Extract the (X, Y) coordinate from the center of the cell holding the provided text.  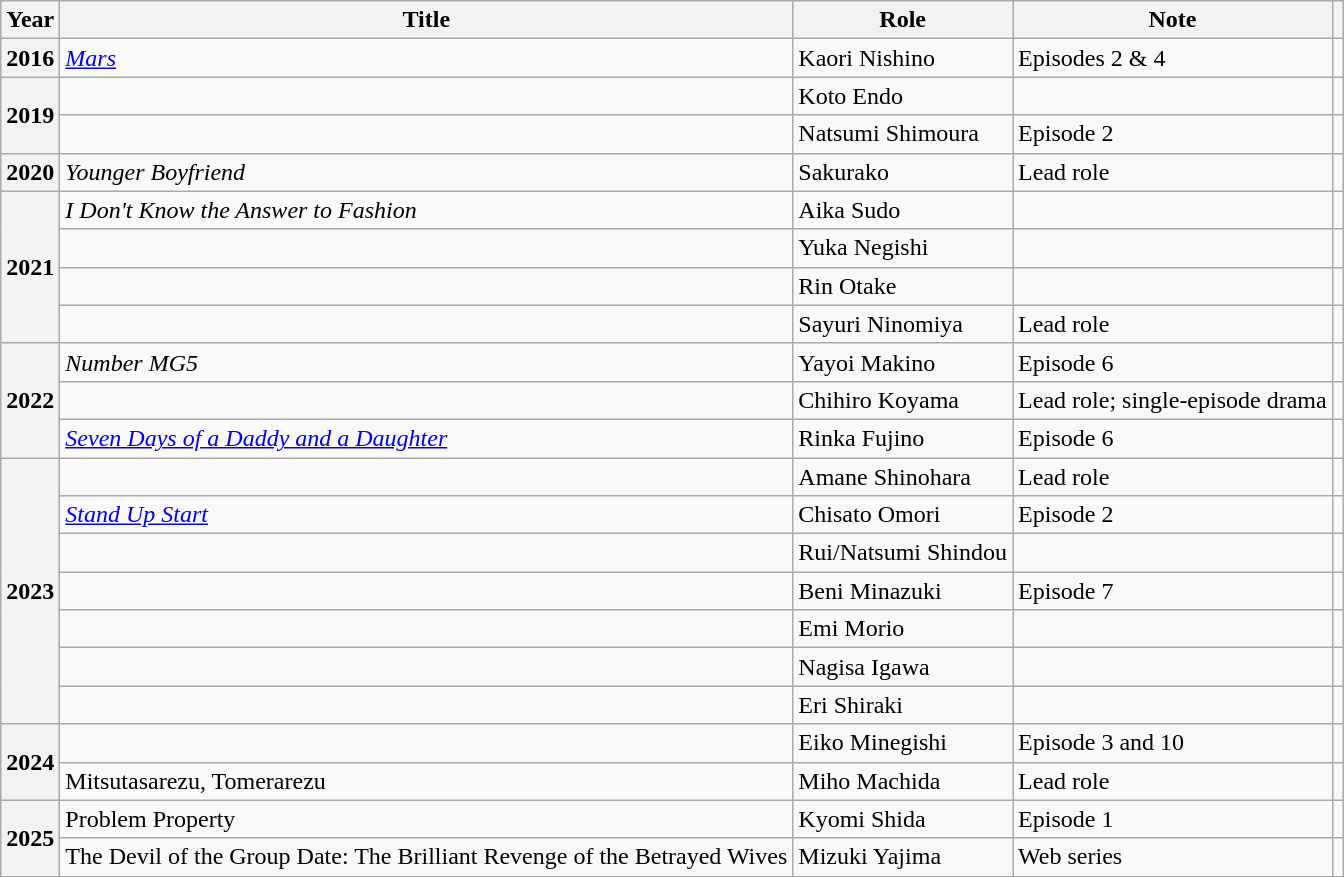
2022 (30, 400)
Natsumi Shimoura (903, 134)
2023 (30, 591)
I Don't Know the Answer to Fashion (426, 210)
Lead role; single-episode drama (1173, 400)
Seven Days of a Daddy and a Daughter (426, 438)
Beni Minazuki (903, 591)
Episode 3 and 10 (1173, 743)
2016 (30, 58)
Sakurako (903, 172)
Mitsutasarezu, Tomerarezu (426, 781)
Mizuki Yajima (903, 857)
Note (1173, 20)
Eri Shiraki (903, 705)
Stand Up Start (426, 515)
Episodes 2 & 4 (1173, 58)
Year (30, 20)
Sayuri Ninomiya (903, 324)
Episode 1 (1173, 819)
Amane Shinohara (903, 477)
Aika Sudo (903, 210)
Chisato Omori (903, 515)
Web series (1173, 857)
2024 (30, 762)
2019 (30, 115)
2021 (30, 267)
Yayoi Makino (903, 362)
Rin Otake (903, 286)
Problem Property (426, 819)
Kyomi Shida (903, 819)
Rinka Fujino (903, 438)
Number MG5 (426, 362)
Nagisa Igawa (903, 667)
2020 (30, 172)
Younger Boyfriend (426, 172)
Eiko Minegishi (903, 743)
Koto Endo (903, 96)
Emi Morio (903, 629)
Yuka Negishi (903, 248)
Chihiro Koyama (903, 400)
The Devil of the Group Date: The Brilliant Revenge of the Betrayed Wives (426, 857)
Rui/Natsumi Shindou (903, 553)
Title (426, 20)
2025 (30, 838)
Mars (426, 58)
Role (903, 20)
Episode 7 (1173, 591)
Kaori Nishino (903, 58)
Miho Machida (903, 781)
